Return the [X, Y] coordinate for the center point of the cell that contains the specified text.  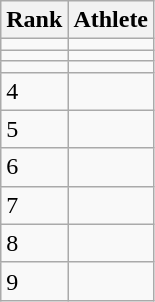
9 [34, 281]
Rank [34, 20]
8 [34, 243]
7 [34, 205]
4 [34, 91]
6 [34, 167]
5 [34, 129]
Athlete [111, 20]
